Search for the cell housing the specified text and yield its [x, y] center coordinate. 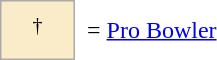
† [38, 30]
